Identify which cell holds the provided text, then report its (x, y) central coordinate. 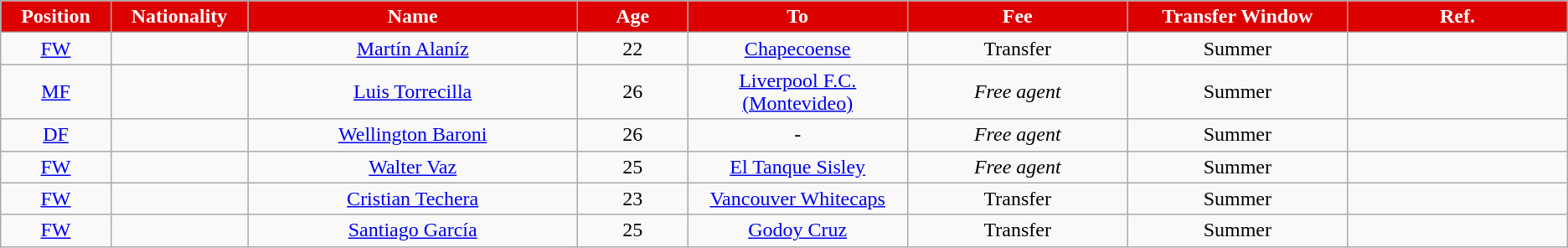
Cristian Techera (413, 199)
Walter Vaz (413, 167)
- (797, 135)
Name (413, 17)
Position (56, 17)
MF (56, 92)
Ref. (1457, 17)
Age (633, 17)
DF (56, 135)
Nationality (179, 17)
El Tanque Sisley (797, 167)
23 (633, 199)
Santiago García (413, 230)
Transfer Window (1238, 17)
Martín Alaníz (413, 49)
Luis Torrecilla (413, 92)
To (797, 17)
Vancouver Whitecaps (797, 199)
22 (633, 49)
Fee (1017, 17)
Liverpool F.C. (Montevideo) (797, 92)
Godoy Cruz (797, 230)
Wellington Baroni (413, 135)
Chapecoense (797, 49)
